Scan for the cell matching the given text and deliver its (X, Y) coordinate at center. 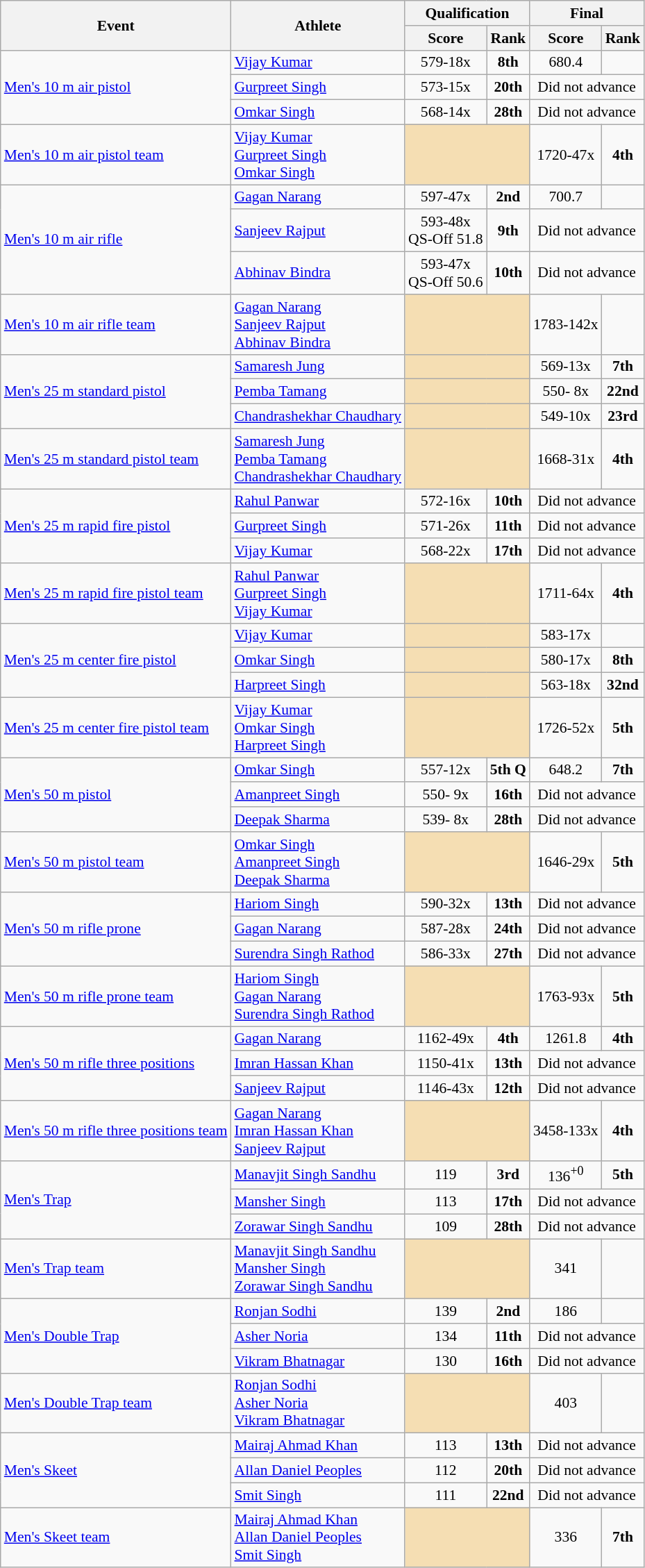
Gagan NarangSanjeev RajputAbhinav Bindra (318, 325)
Men's Trap team (116, 1269)
9th (508, 231)
Samaresh JungPemba TamangChandrashekhar Chaudhary (318, 458)
593-47xQS-Off 50.6 (446, 274)
Pemba Tamang (318, 392)
Vikram Bhatnagar (318, 1361)
Men's 50 m rifle prone (116, 929)
Omkar SinghAmanpreet SinghDeepak Sharma (318, 862)
5th Q (508, 770)
Event (116, 25)
12th (508, 1088)
Surendra Singh Rathod (318, 954)
1783-142x (566, 325)
Amanpreet Singh (318, 795)
341 (566, 1269)
23rd (623, 417)
Rahul PanwarGurpreet SinghVijay Kumar (318, 593)
Hariom SinghGagan NarangSurendra Singh Rathod (318, 996)
Asher Noria (318, 1336)
Abhinav Bindra (318, 274)
112 (446, 1471)
Men's Trap (116, 1200)
Rahul Panwar (318, 501)
572-16x (446, 501)
680.4 (566, 62)
1763-93x (566, 996)
Ronjan Sodhi (318, 1312)
Men's 50 m pistol (116, 794)
550- 8x (566, 392)
Men's 10 m air pistol team (116, 154)
597-47x (446, 197)
563-18x (566, 685)
Zorawar Singh Sandhu (318, 1226)
549-10x (566, 417)
Men's 25 m rapid fire pistol team (116, 593)
Samaresh Jung (318, 367)
27th (508, 954)
1162-49x (446, 1039)
186 (566, 1312)
Mairaj Ahmad KhanAllan Daniel PeoplesSmit Singh (318, 1537)
139 (446, 1312)
Men's Double Trap team (116, 1403)
Men's 10 m air rifle (116, 240)
587-28x (446, 929)
1720-47x (566, 154)
130 (446, 1361)
Ronjan SodhiAsher NoriaVikram Bhatnagar (318, 1403)
Men's 50 m pistol team (116, 862)
Hariom Singh (318, 904)
3rd (508, 1175)
336 (566, 1537)
Harpreet Singh (318, 685)
109 (446, 1226)
Vijay KumarGurpreet SinghOmkar Singh (318, 154)
580-17x (566, 660)
1150-41x (446, 1064)
550- 9x (446, 795)
700.7 (566, 197)
571-26x (446, 526)
Men's 10 m air pistol (116, 87)
Men's Skeet team (116, 1537)
648.2 (566, 770)
593-48xQS-Off 51.8 (446, 231)
Manavjit Singh SandhuMansher SinghZorawar Singh Sandhu (318, 1269)
569-13x (566, 367)
Manavjit Singh Sandhu (318, 1175)
568-14x (446, 112)
Qualification (467, 13)
1668-31x (566, 458)
Deepak Sharma (318, 819)
Mansher Singh (318, 1202)
Men's Skeet (116, 1471)
590-32x (446, 904)
Imran Hassan Khan (318, 1064)
Mairaj Ahmad Khan (318, 1446)
586-33x (446, 954)
1261.8 (566, 1039)
Gagan NarangImran Hassan KhanSanjeev Rajput (318, 1131)
568-22x (446, 551)
Men's 50 m rifle prone team (116, 996)
Athlete (318, 25)
Allan Daniel Peoples (318, 1471)
1726-52x (566, 728)
Men's 10 m air rifle team (116, 325)
Men's 50 m rifle three positions (116, 1064)
Men's 25 m standard pistol team (116, 458)
32nd (623, 685)
583-17x (566, 635)
1146-43x (446, 1088)
24th (508, 929)
136+0 (566, 1175)
Smit Singh (318, 1495)
Men's Double Trap (116, 1336)
Men's 50 m rifle three positions team (116, 1131)
Men's 25 m center fire pistol team (116, 728)
Men's 25 m rapid fire pistol (116, 526)
1646-29x (566, 862)
Men's 25 m center fire pistol (116, 660)
573-15x (446, 87)
Vijay KumarOmkar SinghHarpreet Singh (318, 728)
Chandrashekhar Chaudhary (318, 417)
579-18x (446, 62)
Final (587, 13)
1711-64x (566, 593)
3458-133x (566, 1131)
119 (446, 1175)
403 (566, 1403)
111 (446, 1495)
557-12x (446, 770)
Men's 25 m standard pistol (116, 392)
134 (446, 1336)
539- 8x (446, 819)
